Determine the (X, Y) coordinate at the center of the cell enclosing the given text.  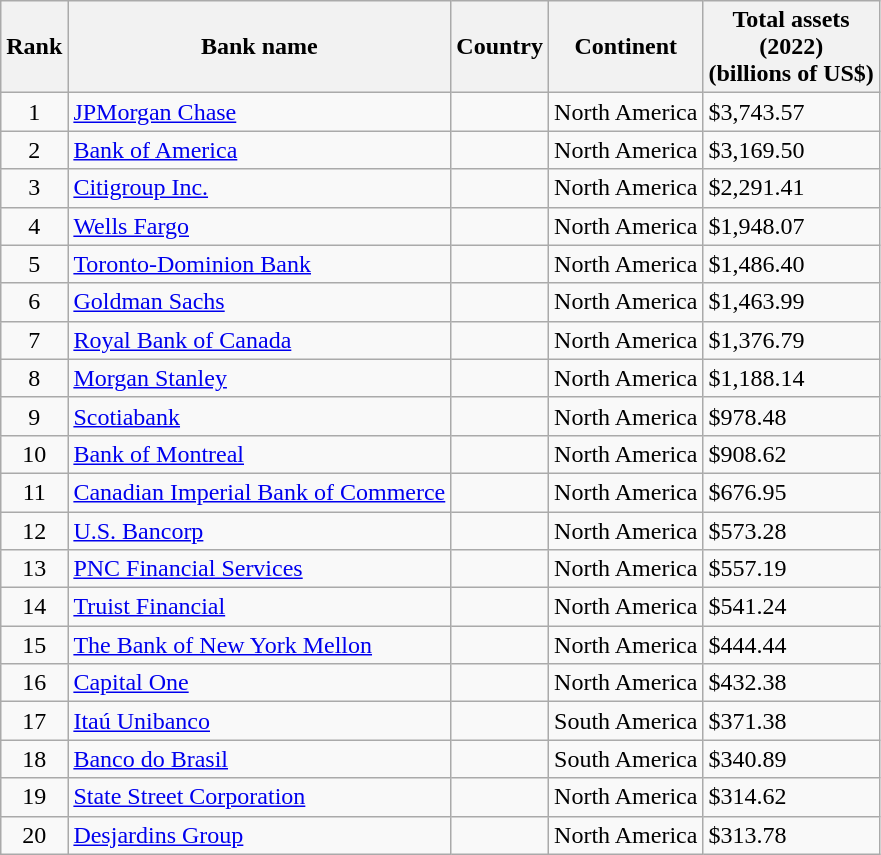
Truist Financial (260, 607)
Total assets(2022)(billions of US$) (791, 47)
17 (34, 721)
Desjardins Group (260, 835)
$978.48 (791, 416)
$908.62 (791, 454)
$432.38 (791, 683)
$371.38 (791, 721)
Royal Bank of Canada (260, 340)
$557.19 (791, 569)
10 (34, 454)
$444.44 (791, 645)
7 (34, 340)
$1,463.99 (791, 302)
Goldman Sachs (260, 302)
$541.24 (791, 607)
Banco do Brasil (260, 759)
Canadian Imperial Bank of Commerce (260, 492)
Wells Fargo (260, 226)
$1,188.14 (791, 378)
9 (34, 416)
14 (34, 607)
8 (34, 378)
Bank of America (260, 150)
11 (34, 492)
U.S. Bancorp (260, 531)
$313.78 (791, 835)
3 (34, 188)
Bank name (260, 47)
$314.62 (791, 797)
6 (34, 302)
16 (34, 683)
Country (500, 47)
Bank of Montreal (260, 454)
Scotiabank (260, 416)
5 (34, 264)
2 (34, 150)
$573.28 (791, 531)
18 (34, 759)
$676.95 (791, 492)
13 (34, 569)
Rank (34, 47)
Morgan Stanley (260, 378)
19 (34, 797)
Capital One (260, 683)
$1,486.40 (791, 264)
Citigroup Inc. (260, 188)
PNC Financial Services (260, 569)
1 (34, 112)
4 (34, 226)
State Street Corporation (260, 797)
$3,169.50 (791, 150)
$1,376.79 (791, 340)
Itaú Unibanco (260, 721)
JPMorgan Chase (260, 112)
15 (34, 645)
12 (34, 531)
The Bank of New York Mellon (260, 645)
$340.89 (791, 759)
$3,743.57 (791, 112)
Continent (626, 47)
20 (34, 835)
$2,291.41 (791, 188)
$1,948.07 (791, 226)
Toronto-Dominion Bank (260, 264)
